Determine the [X, Y] coordinate at the center of the cell enclosing the given text.  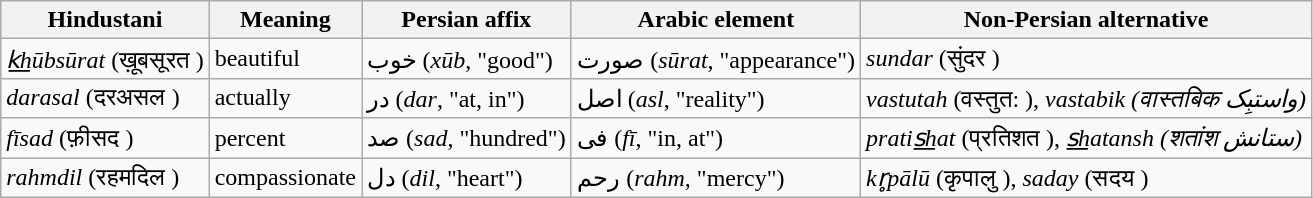
در (dar, "at, in") [467, 98]
sundar (सुंदर ) [1086, 59]
compassionate [285, 178]
Non-Persian alternative [1086, 20]
Persian affix [467, 20]
صد (sad, "hundred") [467, 138]
darasal (दरअसल ) [105, 98]
خوب (xūb, "good") [467, 59]
Arabic element [716, 20]
فی (fī, "in, at") [716, 138]
kr̥pālū (कृपालु ), saday (सदय ) [1086, 178]
صورت (sūrat, "appearance") [716, 59]
k͟hūbsūrat (ख़ूबसूरत ) [105, 59]
pratis͟hat (प्रतिशत ), s͟hatansh (शतांश ستانش) [1086, 138]
actually [285, 98]
beautiful [285, 59]
vastutah (वस्तुत: ), vastabik (वास्तबिक واستبِک) [1086, 98]
دل (dil, "heart") [467, 178]
رحم (rahm, "mercy") [716, 178]
Hindustani [105, 20]
percent [285, 138]
rahmdil (रहमदिल ) [105, 178]
اصل (asl, "reality") [716, 98]
fīsad (फ़ीसद ) [105, 138]
Meaning [285, 20]
